Provide the (X, Y) coordinate of the cell's center where the given text is located.  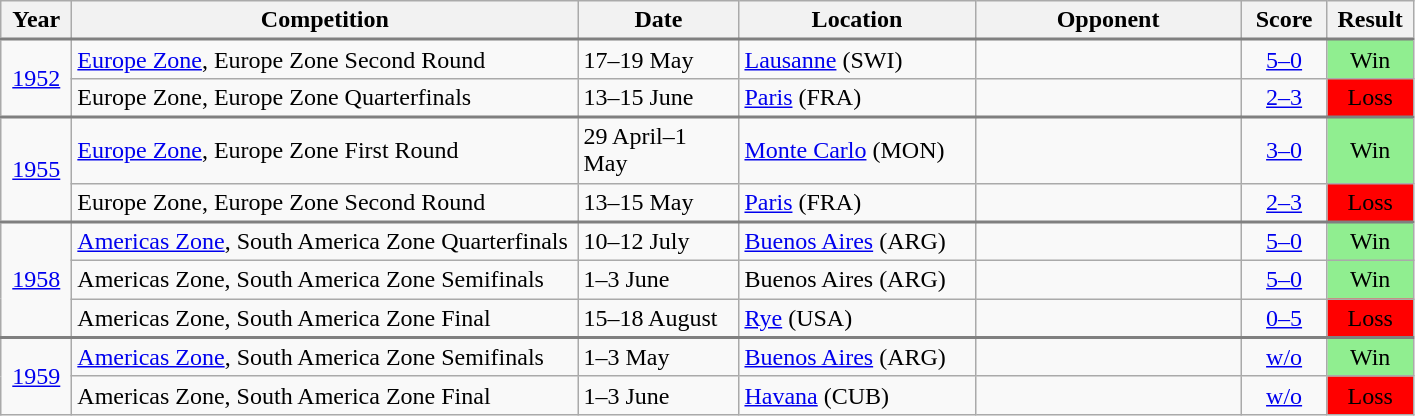
Result (1370, 20)
Rye (USA) (857, 318)
Date (658, 20)
15–18 August (658, 318)
1–3 May (658, 358)
Havana (CUB) (857, 395)
Europe Zone, Europe Zone Quarterfinals (325, 98)
13–15 May (658, 202)
Location (857, 20)
Americas Zone, South America Zone Quarterfinals (325, 242)
Europe Zone, Europe Zone First Round (325, 150)
0–5 (1284, 318)
17–19 May (658, 60)
1958 (36, 280)
Competition (325, 20)
Monte Carlo (MON) (857, 150)
1959 (36, 376)
Opponent (1108, 20)
29 April–1 May (658, 150)
1952 (36, 79)
Score (1284, 20)
Year (36, 20)
Lausanne (SWI) (857, 60)
1955 (36, 170)
13–15 June (658, 98)
10–12 July (658, 242)
3–0 (1284, 150)
